Find where the given text appears and provide that cell's center as [x, y] coordinate. 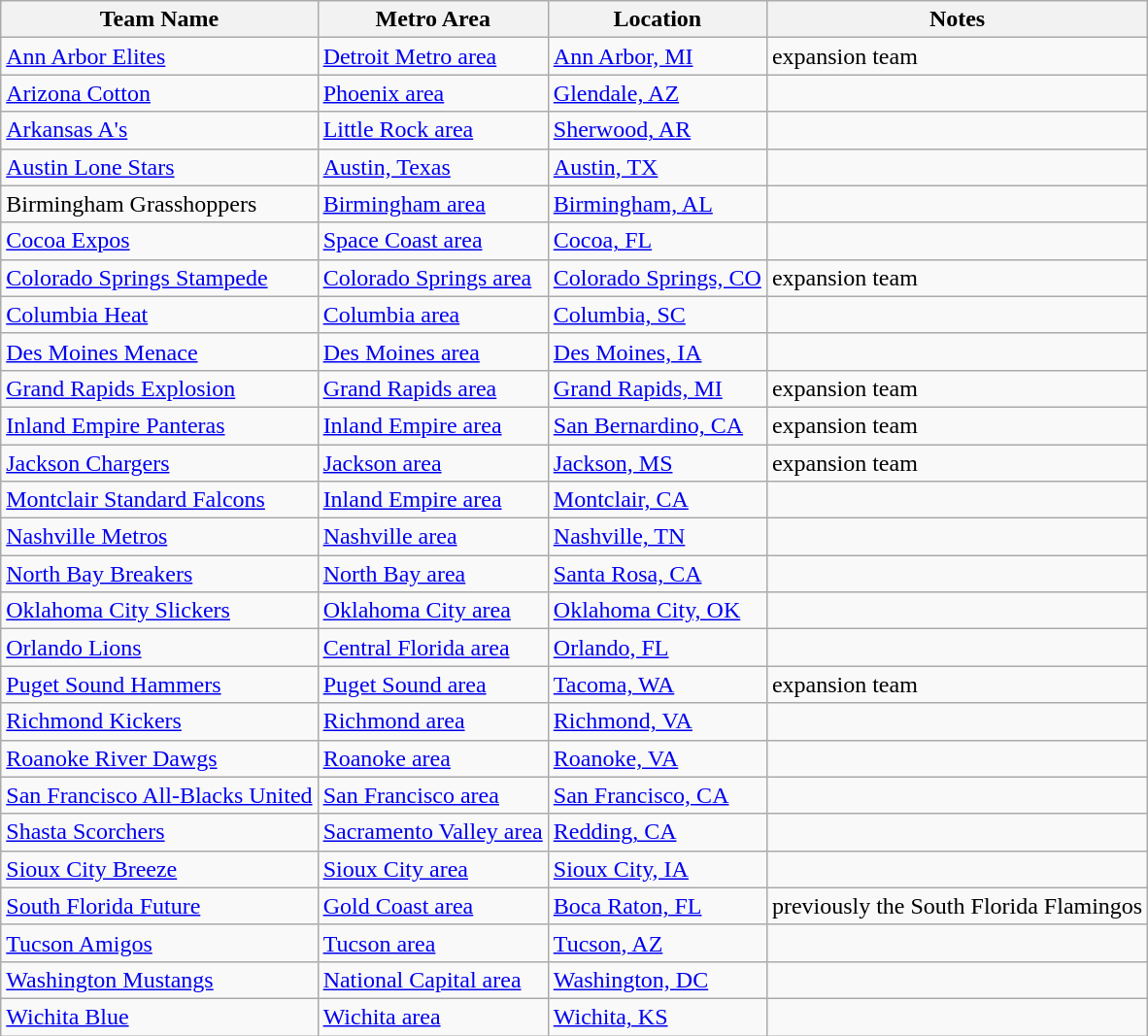
Ann Arbor, MI [657, 56]
Columbia area [433, 315]
Austin, Texas [433, 167]
Roanoke area [433, 758]
Richmond, VA [657, 721]
Wichita, KS [657, 1017]
Columbia Heat [159, 315]
Santa Rosa, CA [657, 574]
San Bernardino, CA [657, 425]
Nashville area [433, 537]
Richmond area [433, 721]
Inland Empire Panteras [159, 425]
Birmingham, AL [657, 204]
Washington, DC [657, 980]
Sioux City area [433, 869]
Detroit Metro area [433, 56]
San Francisco, CA [657, 795]
Team Name [159, 19]
Location [657, 19]
Little Rock area [433, 130]
Tucson Amigos [159, 943]
Colorado Springs Stampede [159, 278]
Birmingham Grasshoppers [159, 204]
Gold Coast area [433, 906]
Washington Mustangs [159, 980]
Wichita area [433, 1017]
Austin Lone Stars [159, 167]
Jackson area [433, 463]
Nashville Metros [159, 537]
Cocoa Expos [159, 241]
Grand Rapids Explosion [159, 388]
Redding, CA [657, 832]
Montclair Standard Falcons [159, 500]
Tucson area [433, 943]
Central Florida area [433, 648]
Tucson, AZ [657, 943]
Oklahoma City, OK [657, 611]
Ann Arbor Elites [159, 56]
Des Moines area [433, 351]
Metro Area [433, 19]
Sioux City, IA [657, 869]
Orlando Lions [159, 648]
Space Coast area [433, 241]
Glendale, AZ [657, 93]
Cocoa, FL [657, 241]
Colorado Springs area [433, 278]
Puget Sound area [433, 685]
Sacramento Valley area [433, 832]
Arkansas A's [159, 130]
Austin, TX [657, 167]
Roanoke River Dawgs [159, 758]
previously the South Florida Flamingos [957, 906]
Columbia, SC [657, 315]
Sioux City Breeze [159, 869]
Sherwood, AR [657, 130]
North Bay area [433, 574]
Boca Raton, FL [657, 906]
Jackson Chargers [159, 463]
Birmingham area [433, 204]
Montclair, CA [657, 500]
Arizona Cotton [159, 93]
Notes [957, 19]
North Bay Breakers [159, 574]
Nashville, TN [657, 537]
Roanoke, VA [657, 758]
Richmond Kickers [159, 721]
Shasta Scorchers [159, 832]
South Florida Future [159, 906]
Puget Sound Hammers [159, 685]
Grand Rapids, MI [657, 388]
Grand Rapids area [433, 388]
Orlando, FL [657, 648]
Oklahoma City Slickers [159, 611]
Des Moines Menace [159, 351]
Wichita Blue [159, 1017]
San Francisco area [433, 795]
Des Moines, IA [657, 351]
Jackson, MS [657, 463]
Phoenix area [433, 93]
Oklahoma City area [433, 611]
National Capital area [433, 980]
Tacoma, WA [657, 685]
Colorado Springs, CO [657, 278]
San Francisco All-Blacks United [159, 795]
